Pinpoint the cell where the given text exists, returning its (X, Y) midpoint coordinate. 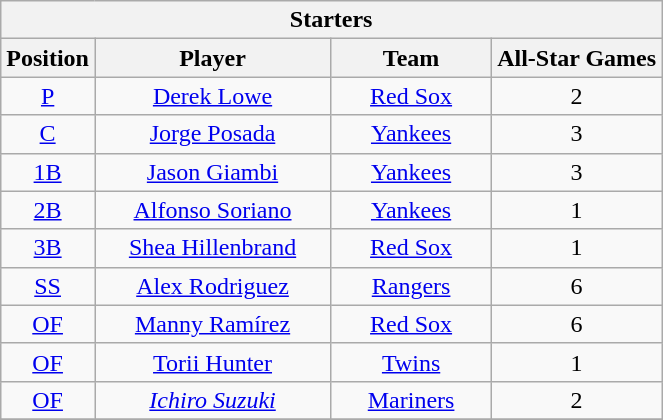
Derek Lowe (212, 96)
Team (412, 58)
Torii Hunter (212, 362)
2B (48, 210)
Starters (332, 20)
Jorge Posada (212, 134)
SS (48, 286)
3B (48, 248)
Position (48, 58)
Jason Giambi (212, 172)
Ichiro Suzuki (212, 400)
Player (212, 58)
C (48, 134)
P (48, 96)
Mariners (412, 400)
Manny Ramírez (212, 324)
Rangers (412, 286)
All-Star Games (577, 58)
Alfonso Soriano (212, 210)
Twins (412, 362)
Shea Hillenbrand (212, 248)
Alex Rodriguez (212, 286)
1B (48, 172)
